Locate the cell with the specified text and output its (X, Y) center coordinate. 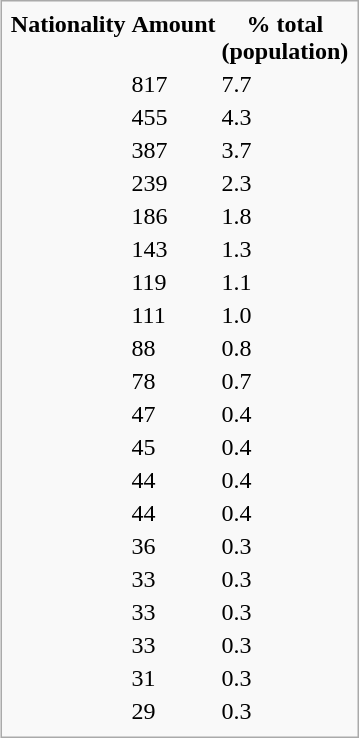
29 (174, 711)
186 (174, 216)
78 (174, 381)
Amount (174, 38)
% total(population) (285, 38)
1.8 (285, 216)
239 (174, 183)
0.8 (285, 348)
7.7 (285, 84)
387 (174, 150)
111 (174, 315)
143 (174, 249)
3.7 (285, 150)
Nationality (68, 38)
4.3 (285, 117)
0.7 (285, 381)
1.3 (285, 249)
817 (174, 84)
36 (174, 546)
31 (174, 678)
45 (174, 447)
2.3 (285, 183)
119 (174, 282)
88 (174, 348)
47 (174, 414)
455 (174, 117)
1.0 (285, 315)
1.1 (285, 282)
